From the cell containing the given text, extract its center point as (x, y) coordinate. 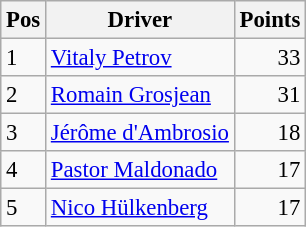
Pos (24, 20)
33 (270, 58)
2 (24, 95)
4 (24, 170)
31 (270, 95)
Pastor Maldonado (140, 170)
Points (270, 20)
3 (24, 133)
1 (24, 58)
18 (270, 133)
Nico Hülkenberg (140, 208)
5 (24, 208)
Driver (140, 20)
Vitaly Petrov (140, 58)
Romain Grosjean (140, 95)
Jérôme d'Ambrosio (140, 133)
